Determine the [x, y] coordinate at the center of the cell enclosing the given text.  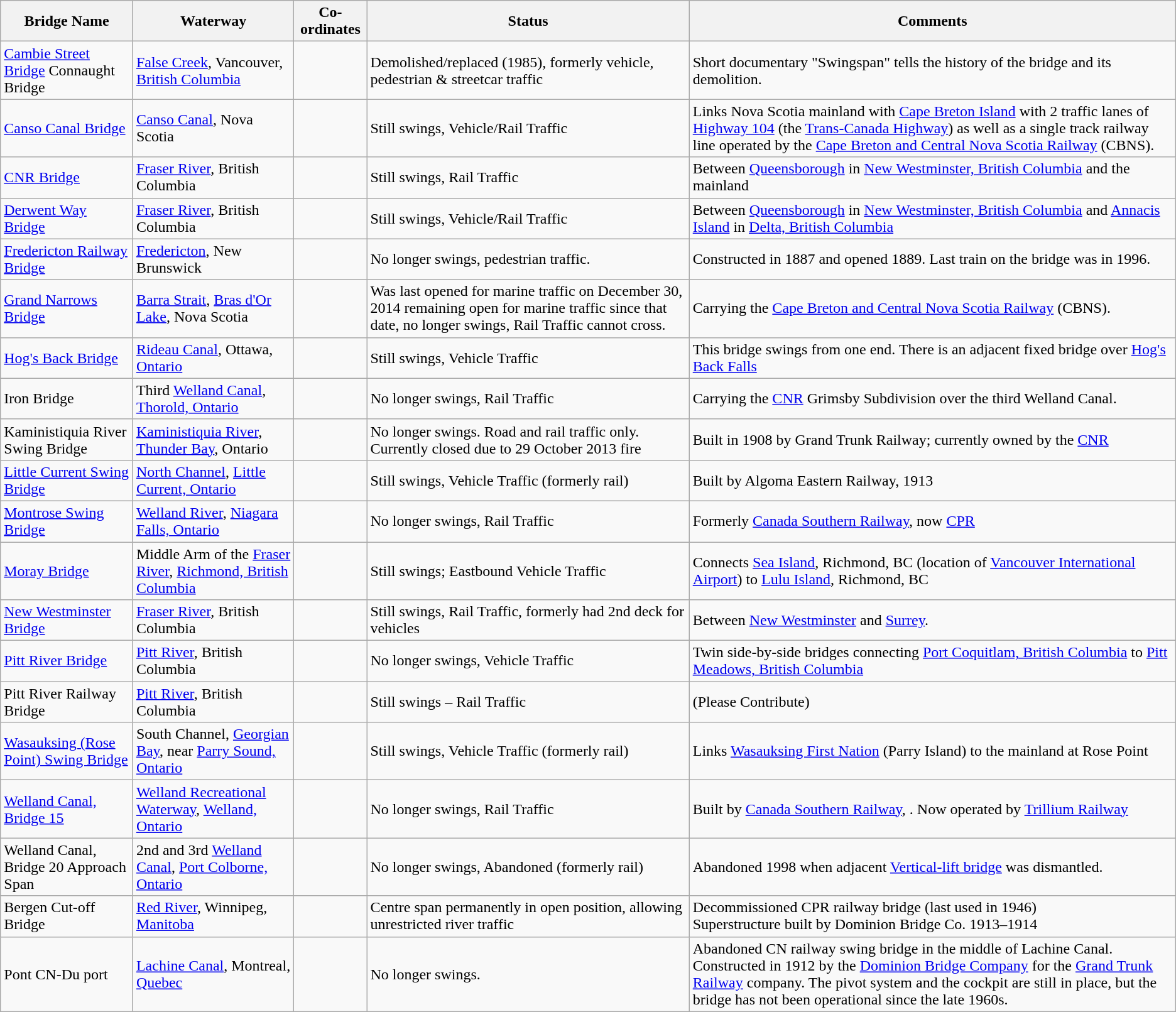
No longer swings, pedestrian traffic. [528, 259]
CNR Bridge [67, 177]
Bergen Cut-off Bridge [67, 916]
No longer swings. [528, 974]
Decommissioned CPR railway bridge (last used in 1946)Superstructure built by Dominion Bridge Co. 1913–1914 [932, 916]
Kaministiquia River, Thunder Bay, Ontario [214, 440]
Montrose Swing Bridge [67, 521]
False Creek, Vancouver, British Columbia [214, 70]
Kaministiquia River Swing Bridge [67, 440]
Waterway [214, 21]
Pitt River Railway Bridge [67, 702]
Still swings – Rail Traffic [528, 702]
Between Queensborough in New Westminster, British Columbia and the mainland [932, 177]
Built in 1908 by Grand Trunk Railway; currently owned by the CNR [932, 440]
Still swings, Vehicle Traffic [528, 358]
Comments [932, 21]
Pont CN-Du port [67, 974]
No longer swings, Vehicle Traffic [528, 661]
Fredericton Railway Bridge [67, 259]
Third Welland Canal, Thorold, Ontario [214, 398]
Between New Westminster and Surrey. [932, 621]
Formerly Canada Southern Railway, now CPR [932, 521]
Pitt River Bridge [67, 661]
New Westminster Bridge [67, 621]
Short documentary "Swingspan" tells the history of the bridge and its demolition. [932, 70]
Centre span permanently in open position, allowing unrestricted river traffic [528, 916]
Cambie Street Bridge Connaught Bridge [67, 70]
Links Wasauksing First Nation (Parry Island) to the mainland at Rose Point [932, 751]
Carrying the Cape Breton and Central Nova Scotia Railway (CBNS). [932, 308]
Carrying the CNR Grimsby Subdivision over the third Welland Canal. [932, 398]
Wasauksing (Rose Point) Swing Bridge [67, 751]
Canso Canal Bridge [67, 128]
Little Current Swing Bridge [67, 480]
Built by Canada Southern Railway, . Now operated by Trillium Railway [932, 809]
Lachine Canal, Montreal, Quebec [214, 974]
(Please Contribute) [932, 702]
Welland Canal, Bridge 20 Approach Span [67, 867]
Moray Bridge [67, 570]
Barra Strait, Bras d'Or Lake, Nova Scotia [214, 308]
No longer swings. Road and rail traffic only. Currently closed due to 29 October 2013 fire [528, 440]
Connects Sea Island, Richmond, BC (location of Vancouver International Airport) to Lulu Island, Richmond, BC [932, 570]
This bridge swings from one end. There is an adjacent fixed bridge over Hog's Back Falls [932, 358]
Rideau Canal, Ottawa, Ontario [214, 358]
Canso Canal, Nova Scotia [214, 128]
Middle Arm of the Fraser River, Richmond, British Columbia [214, 570]
Grand Narrows Bridge [67, 308]
Welland River, Niagara Falls, Ontario [214, 521]
2nd and 3rd Welland Canal, Port Colborne, Ontario [214, 867]
No longer swings, Abandoned (formerly rail) [528, 867]
Between Queensborough in New Westminster, British Columbia and Annacis Island in Delta, British Columbia [932, 219]
Abandoned 1998 when adjacent Vertical-lift bridge was dismantled. [932, 867]
Welland Canal, Bridge 15 [67, 809]
South Channel, Georgian Bay, near Parry Sound, Ontario [214, 751]
Twin side-by-side bridges connecting Port Coquitlam, British Columbia to Pitt Meadows, British Columbia [932, 661]
Welland Recreational Waterway, Welland, Ontario [214, 809]
Built by Algoma Eastern Railway, 1913 [932, 480]
Still swings, Rail Traffic [528, 177]
Iron Bridge [67, 398]
Bridge Name [67, 21]
Demolished/replaced (1985), formerly vehicle, pedestrian & streetcar traffic [528, 70]
Co-ordinates [330, 21]
Derwent Way Bridge [67, 219]
Still swings, Rail Traffic, formerly had 2nd deck for vehicles [528, 621]
Hog's Back Bridge [67, 358]
Still swings; Eastbound Vehicle Traffic [528, 570]
Constructed in 1887 and opened 1889. Last train on the bridge was in 1996. [932, 259]
Fredericton, New Brunswick [214, 259]
North Channel, Little Current, Ontario [214, 480]
Red River, Winnipeg, Manitoba [214, 916]
Status [528, 21]
